From the cell containing the given text, extract its center point as (x, y) coordinate. 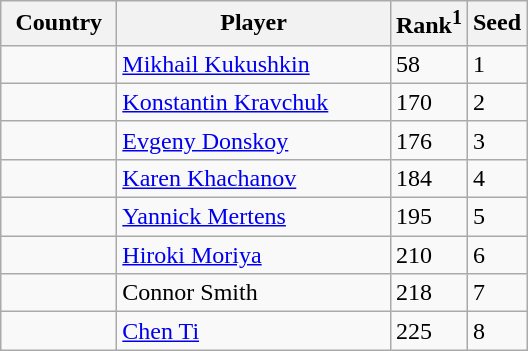
184 (428, 178)
210 (428, 255)
4 (496, 178)
Hiroki Moriya (254, 255)
58 (428, 64)
Player (254, 24)
Chen Ti (254, 331)
Rank1 (428, 24)
7 (496, 293)
Yannick Mertens (254, 217)
170 (428, 102)
Country (59, 24)
2 (496, 102)
225 (428, 331)
Mikhail Kukushkin (254, 64)
Connor Smith (254, 293)
195 (428, 217)
Karen Khachanov (254, 178)
Konstantin Kravchuk (254, 102)
3 (496, 140)
Evgeny Donskoy (254, 140)
1 (496, 64)
5 (496, 217)
176 (428, 140)
8 (496, 331)
218 (428, 293)
Seed (496, 24)
6 (496, 255)
